Locate the cell with the specified text and output its [X, Y] center coordinate. 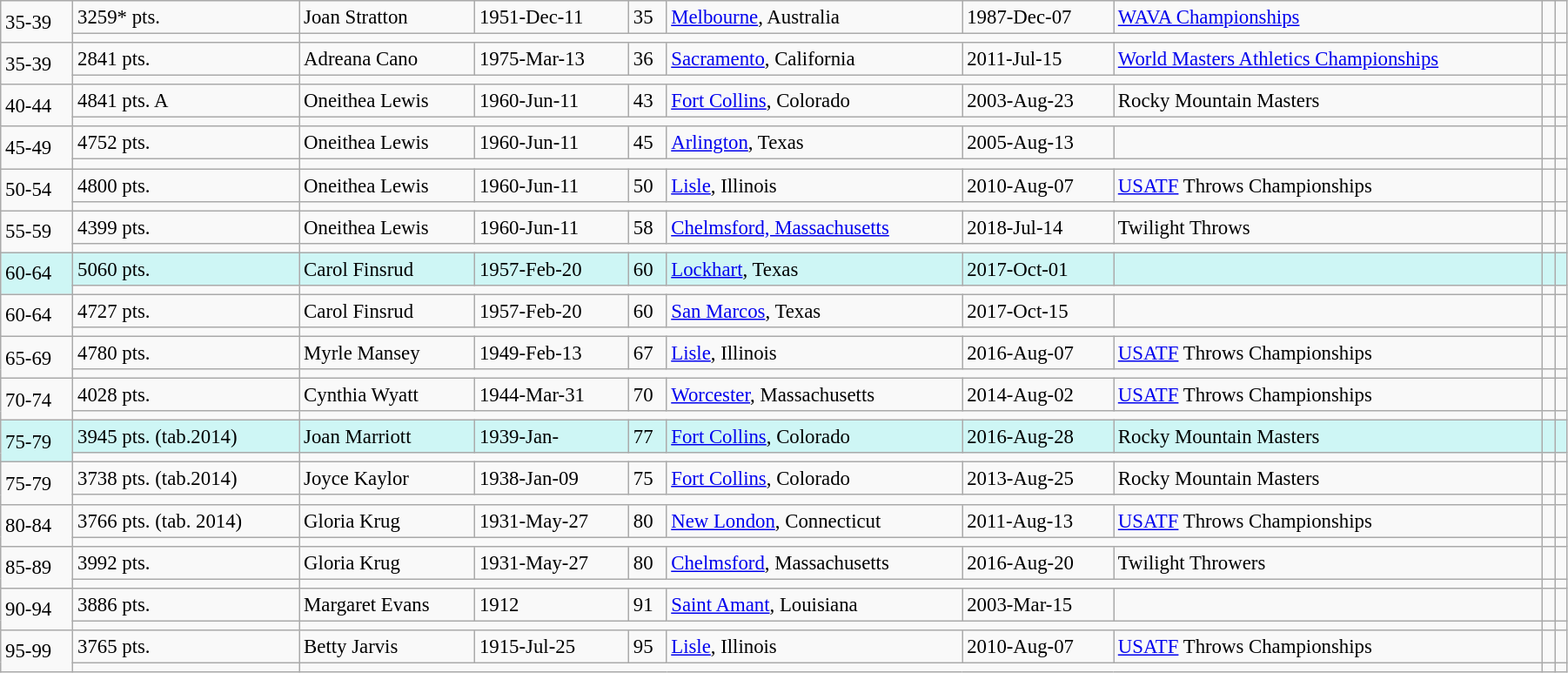
4780 pts. [186, 353]
40-44 [37, 105]
Lockhart, Texas [814, 269]
2014-Aug-02 [1038, 395]
1944-Mar-31 [552, 395]
50-54 [37, 190]
Twilight Throwers [1328, 562]
3738 pts. (tab.2014) [186, 479]
World Masters Athletics Championships [1328, 59]
San Marcos, Texas [814, 311]
95 [647, 647]
4399 pts. [186, 227]
1915-Jul-25 [552, 647]
2016-Aug-28 [1038, 437]
2003-Aug-23 [1038, 101]
2005-Aug-13 [1038, 144]
55-59 [37, 232]
Sacramento, California [814, 59]
75 [647, 479]
Twilight Throws [1328, 227]
Margaret Evans [387, 605]
Cynthia Wyatt [387, 395]
1975-Mar-13 [552, 59]
Betty Jarvis [387, 647]
3766 pts. (tab. 2014) [186, 521]
3259* pts. [186, 17]
45 [647, 144]
Saint Amant, Louisiana [814, 605]
1949-Feb-13 [552, 353]
2013-Aug-25 [1038, 479]
2017-Oct-01 [1038, 269]
85-89 [37, 567]
Joan Stratton [387, 17]
1912 [552, 605]
2017-Oct-15 [1038, 311]
4752 pts. [186, 144]
2011-Aug-13 [1038, 521]
1987-Dec-07 [1038, 17]
4841 pts. A [186, 101]
70 [647, 395]
New London, Connecticut [814, 521]
3945 pts. (tab.2014) [186, 437]
3992 pts. [186, 562]
67 [647, 353]
4800 pts. [186, 185]
Myrle Mansey [387, 353]
Joyce Kaylor [387, 479]
43 [647, 101]
77 [647, 437]
90-94 [37, 609]
1951-Dec-11 [552, 17]
95-99 [37, 651]
2011-Jul-15 [1038, 59]
Joan Marriott [387, 437]
3886 pts. [186, 605]
91 [647, 605]
50 [647, 185]
2018-Jul-14 [1038, 227]
65-69 [37, 357]
WAVA Championships [1328, 17]
80-84 [37, 525]
45-49 [37, 148]
Adreana Cano [387, 59]
Worcester, Massachusetts [814, 395]
2841 pts. [186, 59]
1938-Jan-09 [552, 479]
Melbourne, Australia [814, 17]
4727 pts. [186, 311]
2016-Aug-07 [1038, 353]
35 [647, 17]
2016-Aug-20 [1038, 562]
1939-Jan- [552, 437]
5060 pts. [186, 269]
Arlington, Texas [814, 144]
36 [647, 59]
4028 pts. [186, 395]
2003-Mar-15 [1038, 605]
70-74 [37, 400]
3765 pts. [186, 647]
58 [647, 227]
